Identify which cell holds the provided text, then report its [x, y] central coordinate. 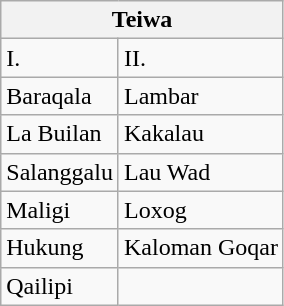
Baraqala [60, 96]
Hukung [60, 248]
Kaloman Goqar [200, 248]
Loxog [200, 210]
Kakalau [200, 134]
Maligi [60, 210]
Lambar [200, 96]
I. [60, 58]
Salanggalu [60, 172]
Lau Wad [200, 172]
Qailipi [60, 286]
II. [200, 58]
La Builan [60, 134]
Teiwa [142, 20]
